Output the (x, y) coordinate of the center of the cell containing the given text.  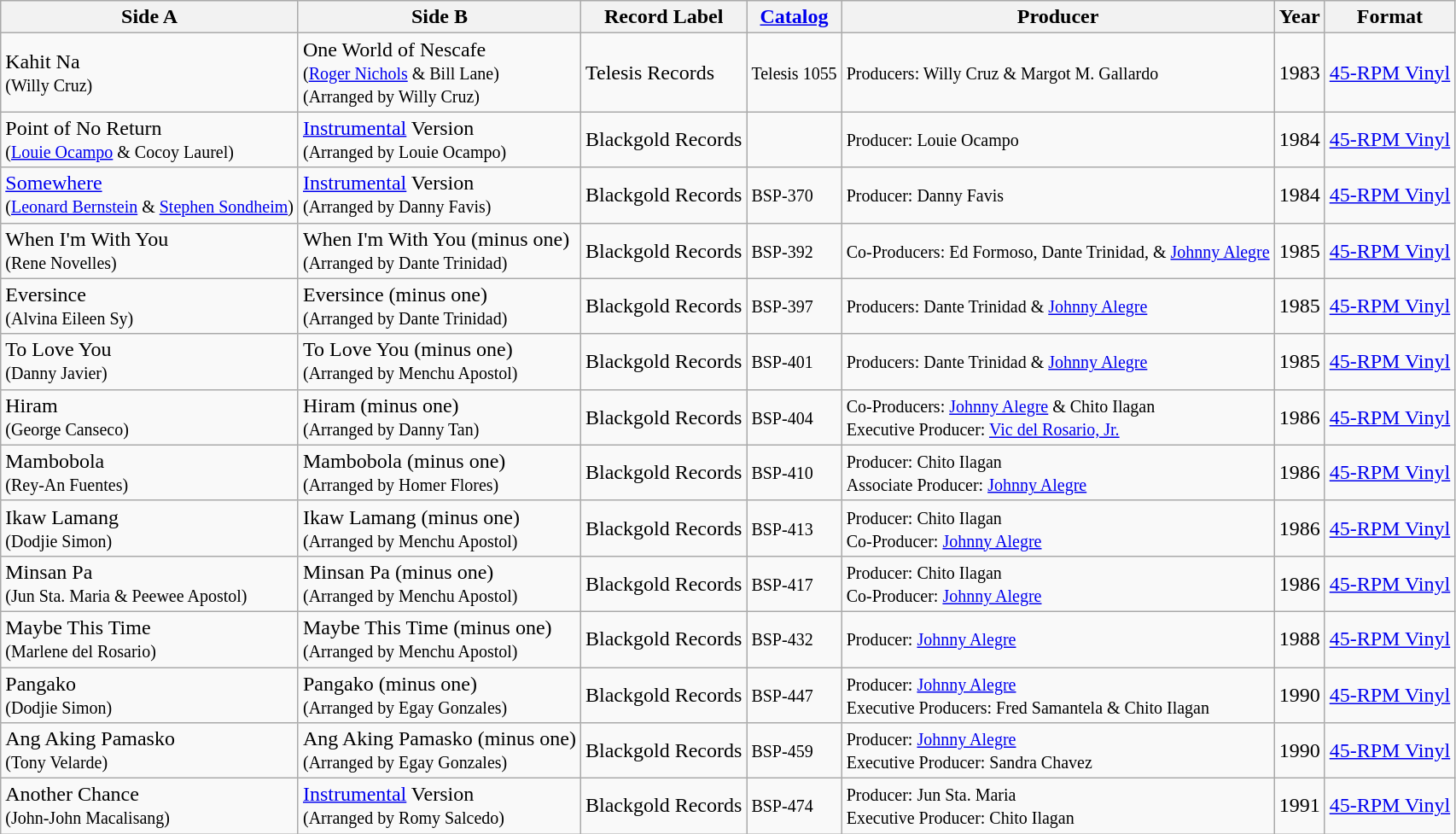
Maybe This Time (minus one)(Arranged by Menchu Apostol) (439, 639)
Telesis 1055 (794, 73)
Producer: Jun Sta. Maria Executive Producer: Chito Ilagan (1058, 806)
BSP-370 (794, 195)
Producer: Johnny Alegre Executive Producer: Sandra Chavez (1058, 751)
Hiram (minus one)(Arranged by Danny Tan) (439, 417)
Co-Producers: Ed Formoso, Dante Trinidad, & Johnny Alegre (1058, 251)
Producer: Chito IlaganAssociate Producer: Johnny Alegre (1058, 473)
Producer: Danny Favis (1058, 195)
Side B (439, 17)
Minsan Pa (minus one)(Arranged by Menchu Apostol) (439, 584)
Eversince (minus one)(Arranged by Dante Trinidad) (439, 306)
BSP-413 (794, 528)
To Love You (minus one)(Arranged by Menchu Apostol) (439, 362)
Side A (150, 17)
Instrumental Version(Arranged by Romy Salcedo) (439, 806)
Producer: Johnny Alegre (1058, 639)
Co-Producers: Johnny Alegre & Chito IlaganExecutive Producer: Vic del Rosario, Jr. (1058, 417)
Producer (1058, 17)
Mambobola(Rey-An Fuentes) (150, 473)
BSP-459 (794, 751)
Instrumental Version(Arranged by Louie Ocampo) (439, 140)
1991 (1299, 806)
When I'm With You(Rene Novelles) (150, 251)
Minsan Pa(Jun Sta. Maria & Peewee Apostol) (150, 584)
BSP-404 (794, 417)
Record Label (664, 17)
1983 (1299, 73)
Ikaw Lamang (minus one)(Arranged by Menchu Apostol) (439, 528)
Somewhere(Leonard Bernstein & Stephen Sondheim) (150, 195)
BSP-392 (794, 251)
Producers: Willy Cruz & Margot M. Gallardo (1058, 73)
BSP-397 (794, 306)
Maybe This Time(Marlene del Rosario) (150, 639)
Kahit Na(Willy Cruz) (150, 73)
BSP-417 (794, 584)
Another Chance(John-John Macalisang) (150, 806)
Point of No Return(Louie Ocampo & Cocoy Laurel) (150, 140)
Telesis Records (664, 73)
Ang Aking Pamasko(Tony Velarde) (150, 751)
1988 (1299, 639)
One World of Nescafe(Roger Nichols & Bill Lane) (Arranged by Willy Cruz) (439, 73)
When I'm With You (minus one)(Arranged by Dante Trinidad) (439, 251)
Mambobola (minus one)(Arranged by Homer Flores) (439, 473)
BSP-401 (794, 362)
Instrumental Version(Arranged by Danny Favis) (439, 195)
Pangako(Dodjie Simon) (150, 695)
Ikaw Lamang(Dodjie Simon) (150, 528)
Producer: Johnny AlegreExecutive Producers: Fred Samantela & Chito Ilagan (1058, 695)
Catalog (794, 17)
BSP-474 (794, 806)
Year (1299, 17)
BSP-410 (794, 473)
BSP-447 (794, 695)
Producer: Louie Ocampo (1058, 140)
To Love You(Danny Javier) (150, 362)
Format (1389, 17)
Hiram(George Canseco) (150, 417)
Pangako (minus one)(Arranged by Egay Gonzales) (439, 695)
Eversince(Alvina Eileen Sy) (150, 306)
BSP-432 (794, 639)
Ang Aking Pamasko (minus one)(Arranged by Egay Gonzales) (439, 751)
